Extract the (x, y) coordinate from the center of the cell holding the provided text.  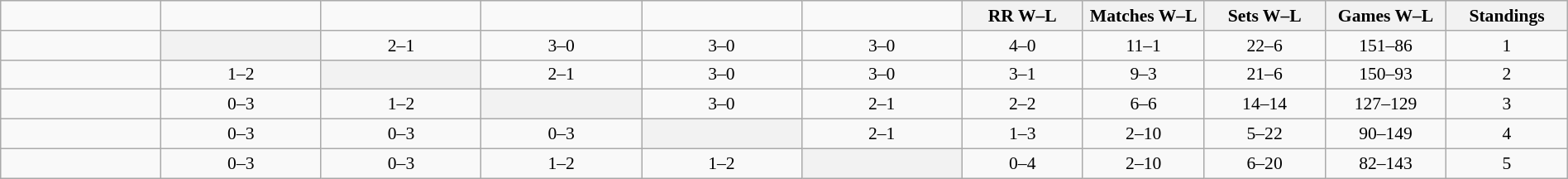
2–2 (1022, 104)
RR W–L (1022, 16)
Sets W–L (1264, 16)
5 (1507, 163)
1–3 (1022, 134)
3–1 (1022, 75)
6–6 (1143, 104)
4 (1507, 134)
6–20 (1264, 163)
22–6 (1264, 46)
5–22 (1264, 134)
14–14 (1264, 104)
2 (1507, 75)
Standings (1507, 16)
21–6 (1264, 75)
4–0 (1022, 46)
Games W–L (1385, 16)
127–129 (1385, 104)
0–4 (1022, 163)
90–149 (1385, 134)
1 (1507, 46)
11–1 (1143, 46)
Matches W–L (1143, 16)
82–143 (1385, 163)
9–3 (1143, 75)
151–86 (1385, 46)
150–93 (1385, 75)
3 (1507, 104)
